Extract the (x, y) coordinate from the center of the cell holding the provided text.  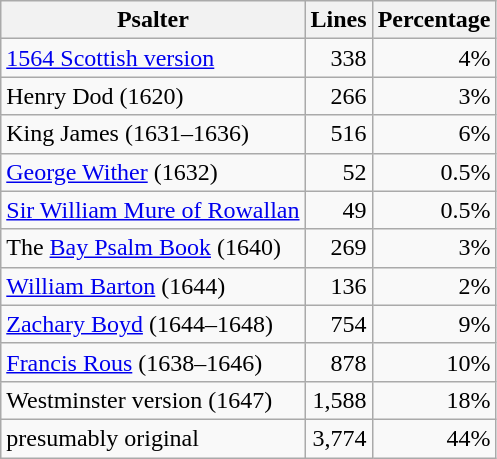
Psalter (153, 20)
Percentage (434, 20)
William Barton (1644) (153, 286)
3,774 (338, 438)
44% (434, 438)
Westminster version (1647) (153, 400)
9% (434, 324)
2% (434, 286)
516 (338, 134)
338 (338, 58)
Henry Dod (1620) (153, 96)
Sir William Mure of Rowallan (153, 210)
Lines (338, 20)
1564 Scottish version (153, 58)
52 (338, 172)
1,588 (338, 400)
49 (338, 210)
The Bay Psalm Book (1640) (153, 248)
presumably original (153, 438)
878 (338, 362)
George Wither (1632) (153, 172)
10% (434, 362)
266 (338, 96)
Francis Rous (1638–1646) (153, 362)
269 (338, 248)
18% (434, 400)
4% (434, 58)
136 (338, 286)
Zachary Boyd (1644–1648) (153, 324)
6% (434, 134)
King James (1631–1636) (153, 134)
754 (338, 324)
